Return the (x, y) coordinate for the center point of the cell that contains the specified text.  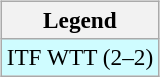
ITF WTT (2–2) (80, 57)
Legend (80, 20)
